Detect which cell encompasses the target text, then output its (x, y) center coordinate. 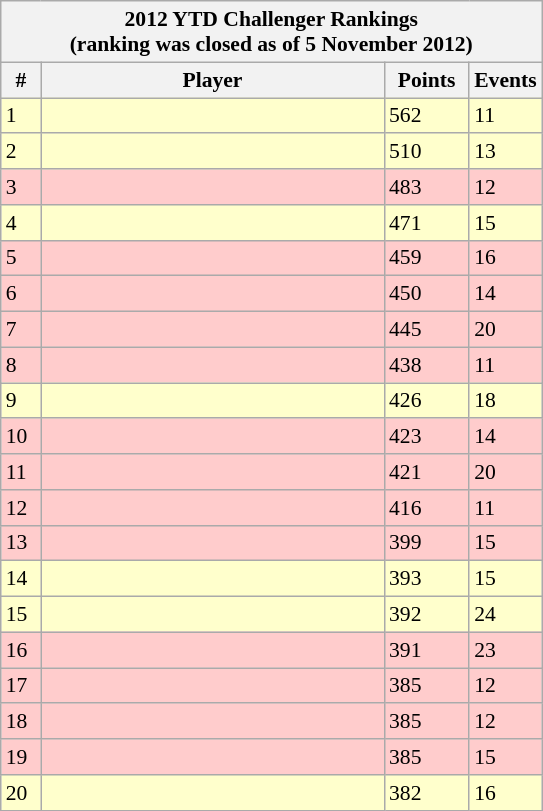
4 (21, 223)
5 (21, 258)
426 (426, 401)
3 (21, 187)
483 (426, 187)
562 (426, 116)
# (21, 80)
19 (21, 757)
450 (426, 294)
399 (426, 543)
Events (506, 80)
416 (426, 508)
8 (21, 365)
24 (506, 615)
445 (426, 330)
392 (426, 615)
471 (426, 223)
23 (506, 650)
391 (426, 650)
393 (426, 579)
6 (21, 294)
9 (21, 401)
2012 YTD Challenger Rankings (ranking was closed as of 5 November 2012) (272, 32)
10 (21, 437)
382 (426, 793)
459 (426, 258)
421 (426, 472)
Points (426, 80)
510 (426, 152)
Player (212, 80)
7 (21, 330)
2 (21, 152)
438 (426, 365)
1 (21, 116)
423 (426, 437)
17 (21, 686)
